Pinpoint the cell where the given text exists, returning its [X, Y] midpoint coordinate. 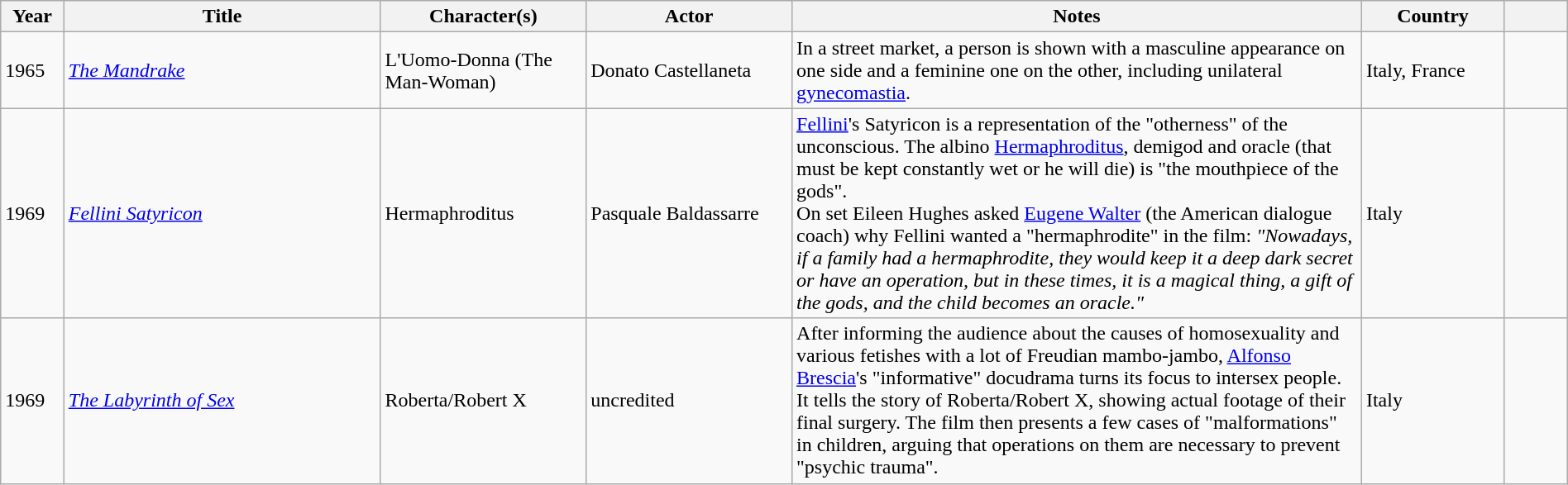
Pasquale Baldassarre [690, 213]
The Labyrinth of Sex [222, 401]
L'Uomo-Donna (The Man-Woman) [483, 70]
Year [33, 17]
Roberta/Robert X [483, 401]
Character(s) [483, 17]
Title [222, 17]
uncredited [690, 401]
The Mandrake [222, 70]
Donato Castellaneta [690, 70]
Country [1432, 17]
Notes [1077, 17]
Actor [690, 17]
1965 [33, 70]
Italy, France [1432, 70]
Fellini Satyricon [222, 213]
Hermaphroditus [483, 213]
In a street market, a person is shown with a masculine appearance on one side and a feminine one on the other, including unilateral gynecomastia. [1077, 70]
